Search for the cell housing the specified text and yield its (X, Y) center coordinate. 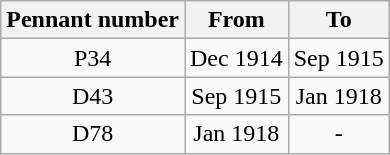
- (338, 134)
Dec 1914 (236, 58)
D43 (93, 96)
D78 (93, 134)
P34 (93, 58)
From (236, 20)
Pennant number (93, 20)
To (338, 20)
